Find where the given text appears and provide that cell's center as [X, Y] coordinate. 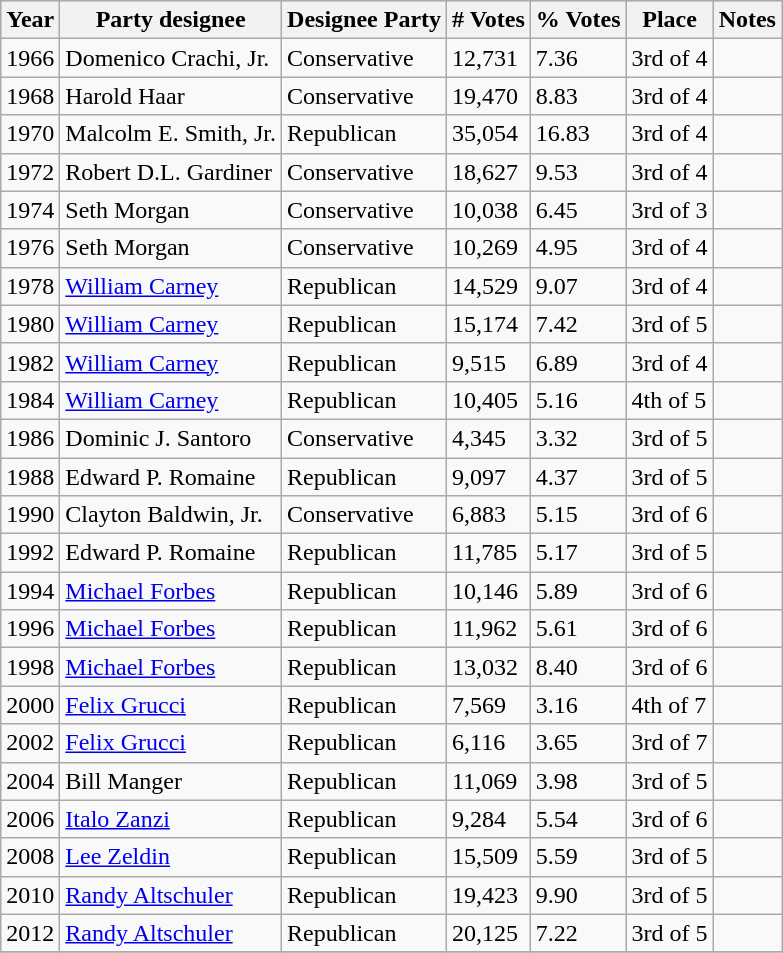
3.65 [578, 743]
2004 [30, 781]
9,515 [489, 362]
19,423 [489, 895]
13,032 [489, 667]
12,731 [489, 58]
1976 [30, 248]
10,405 [489, 400]
6.45 [578, 210]
10,038 [489, 210]
2008 [30, 857]
1996 [30, 629]
Place [670, 20]
4,345 [489, 438]
5.15 [578, 515]
Robert D.L. Gardiner [171, 172]
9.53 [578, 172]
1992 [30, 553]
Party designee [171, 20]
6,883 [489, 515]
5.61 [578, 629]
2002 [30, 743]
6,116 [489, 743]
7,569 [489, 705]
4th of 5 [670, 400]
1974 [30, 210]
10,269 [489, 248]
1970 [30, 134]
9.07 [578, 286]
7.22 [578, 933]
Bill Manger [171, 781]
9,284 [489, 819]
4.37 [578, 477]
1966 [30, 58]
1980 [30, 324]
2006 [30, 819]
1984 [30, 400]
1982 [30, 362]
1988 [30, 477]
15,174 [489, 324]
1986 [30, 438]
6.89 [578, 362]
8.83 [578, 96]
Harold Haar [171, 96]
Designee Party [364, 20]
Lee Zeldin [171, 857]
4th of 7 [670, 705]
Malcolm E. Smith, Jr. [171, 134]
10,146 [489, 591]
8.40 [578, 667]
5.17 [578, 553]
9.90 [578, 895]
Clayton Baldwin, Jr. [171, 515]
5.59 [578, 857]
11,069 [489, 781]
16.83 [578, 134]
1968 [30, 96]
15,509 [489, 857]
18,627 [489, 172]
3.16 [578, 705]
Notes [747, 20]
2012 [30, 933]
5.16 [578, 400]
14,529 [489, 286]
7.36 [578, 58]
1972 [30, 172]
7.42 [578, 324]
1998 [30, 667]
3rd of 7 [670, 743]
2010 [30, 895]
# Votes [489, 20]
1994 [30, 591]
Italo Zanzi [171, 819]
% Votes [578, 20]
9,097 [489, 477]
1978 [30, 286]
3.32 [578, 438]
Dominic J. Santoro [171, 438]
4.95 [578, 248]
5.54 [578, 819]
3rd of 3 [670, 210]
20,125 [489, 933]
3.98 [578, 781]
5.89 [578, 591]
Year [30, 20]
Domenico Crachi, Jr. [171, 58]
11,785 [489, 553]
35,054 [489, 134]
11,962 [489, 629]
2000 [30, 705]
1990 [30, 515]
19,470 [489, 96]
